Output the [x, y] coordinate of the center of the cell containing the given text.  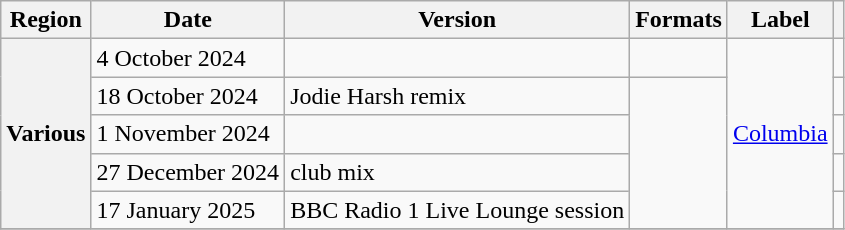
BBC Radio 1 Live Lounge session [458, 210]
Region [46, 20]
Version [458, 20]
Date [188, 20]
club mix [458, 172]
Various [46, 134]
1 November 2024 [188, 134]
Formats [679, 20]
17 January 2025 [188, 210]
18 October 2024 [188, 96]
Label [780, 20]
Columbia [780, 134]
27 December 2024 [188, 172]
4 October 2024 [188, 58]
Jodie Harsh remix [458, 96]
